Identify which cell holds the provided text, then report its [x, y] central coordinate. 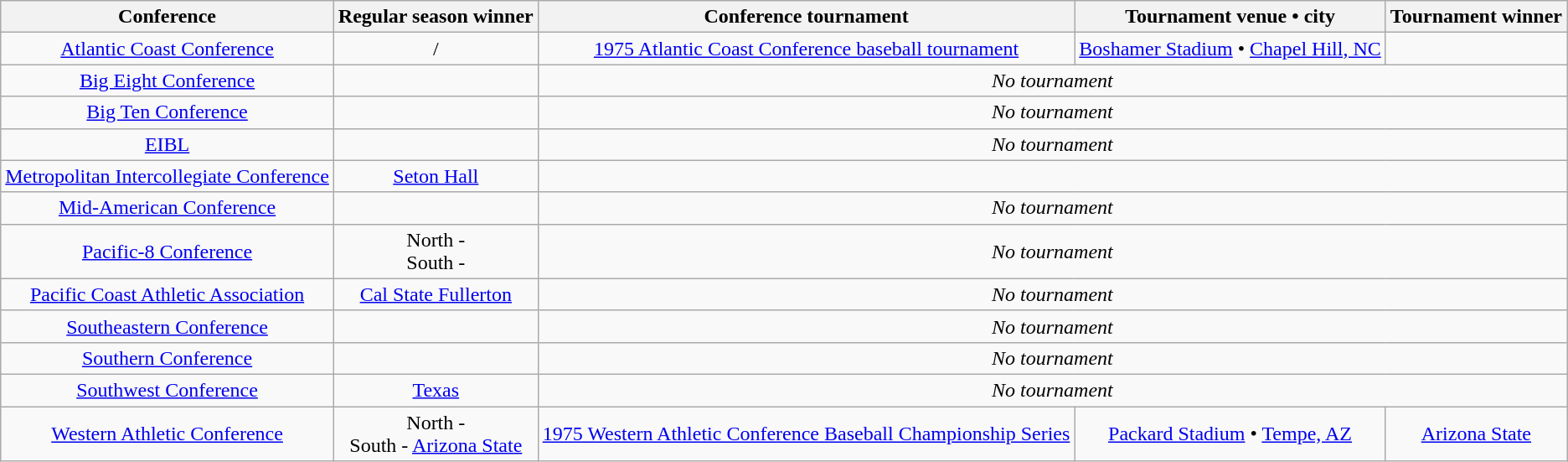
Pacific-8 Conference [168, 252]
Tournament winner [1476, 17]
Conference [168, 17]
Atlantic Coast Conference [168, 49]
1975 Western Athletic Conference Baseball Championship Series [806, 433]
1975 Atlantic Coast Conference baseball tournament [806, 49]
Pacific Coast Athletic Association [168, 294]
Boshamer Stadium • Chapel Hill, NC [1230, 49]
Southern Conference [168, 358]
Southwest Conference [168, 390]
Mid-American Conference [168, 208]
Cal State Fullerton [436, 294]
Conference tournament [806, 17]
Southeastern Conference [168, 326]
Big Ten Conference [168, 112]
North - South - [436, 252]
Arizona State [1476, 433]
Texas [436, 390]
Big Eight Conference [168, 80]
/ [436, 49]
Seton Hall [436, 176]
Metropolitan Intercollegiate Conference [168, 176]
Regular season winner [436, 17]
Packard Stadium • Tempe, AZ [1230, 433]
Tournament venue • city [1230, 17]
EIBL [168, 144]
Western Athletic Conference [168, 433]
North - South - Arizona State [436, 433]
